Scan for the cell matching the given text and deliver its (x, y) coordinate at center. 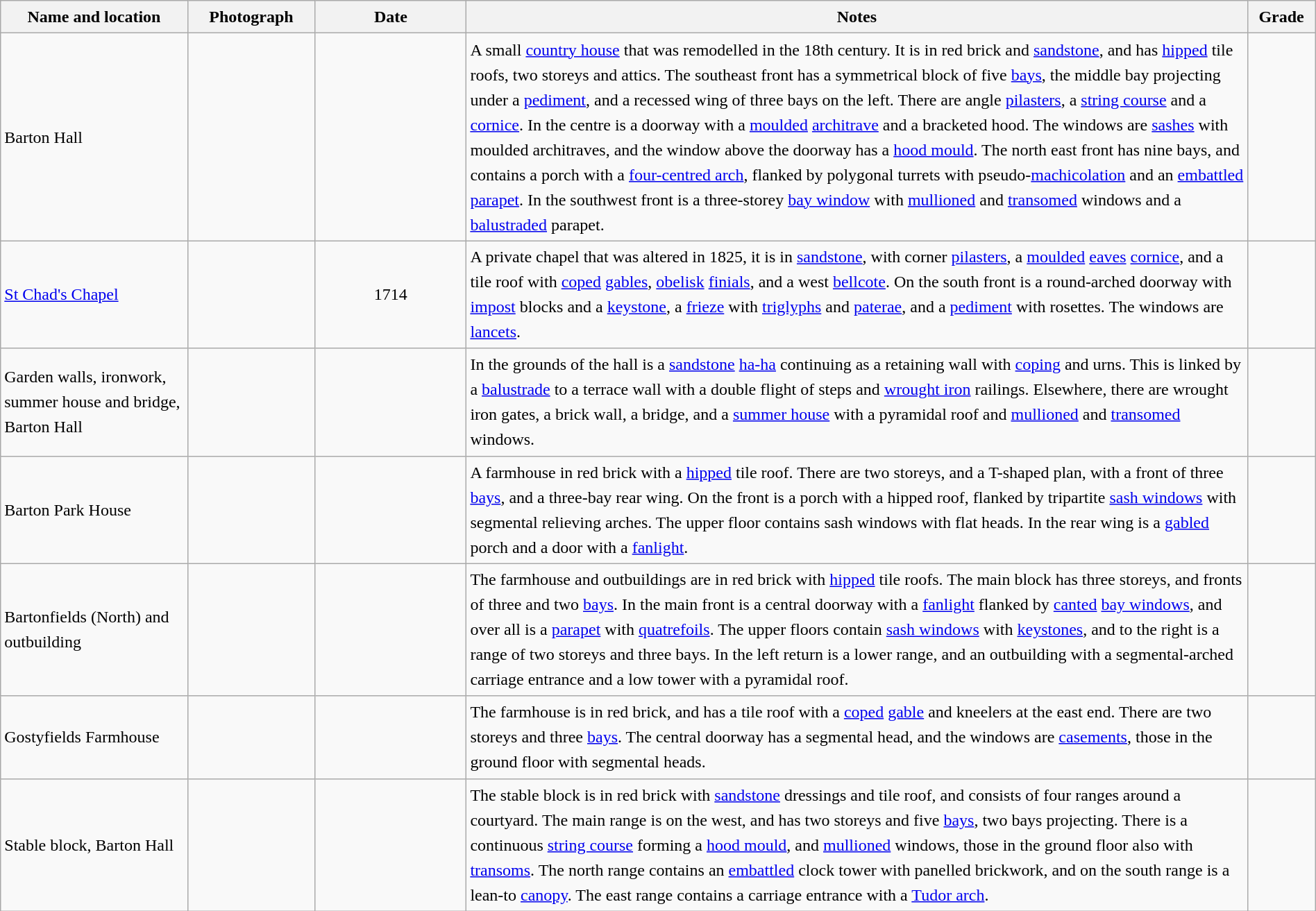
St Chad's Chapel (94, 294)
Date (391, 17)
Barton Park House (94, 509)
Photograph (251, 17)
Grade (1281, 17)
Name and location (94, 17)
Barton Hall (94, 137)
Stable block, Barton Hall (94, 845)
1714 (391, 294)
Gostyfields Farmhouse (94, 737)
Garden walls, ironwork, summer house and bridge, Barton Hall (94, 402)
Bartonfields (North) and outbuilding (94, 630)
Notes (857, 17)
